Determine the (X, Y) coordinate at the center of the cell enclosing the given text.  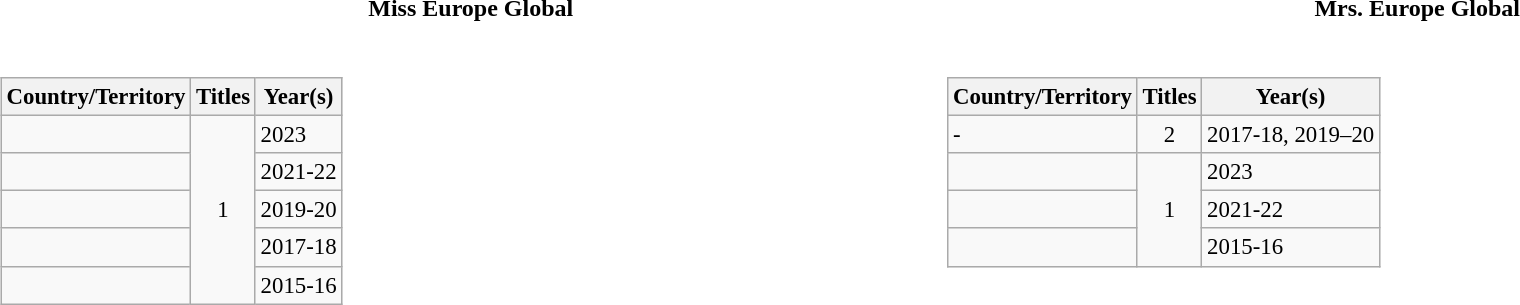
2019-20 (298, 210)
2 (1170, 135)
2017-18 (298, 247)
2017-18, 2019–20 (1291, 135)
- (1042, 135)
